Find where the given text appears and provide that cell's center as (X, Y) coordinate. 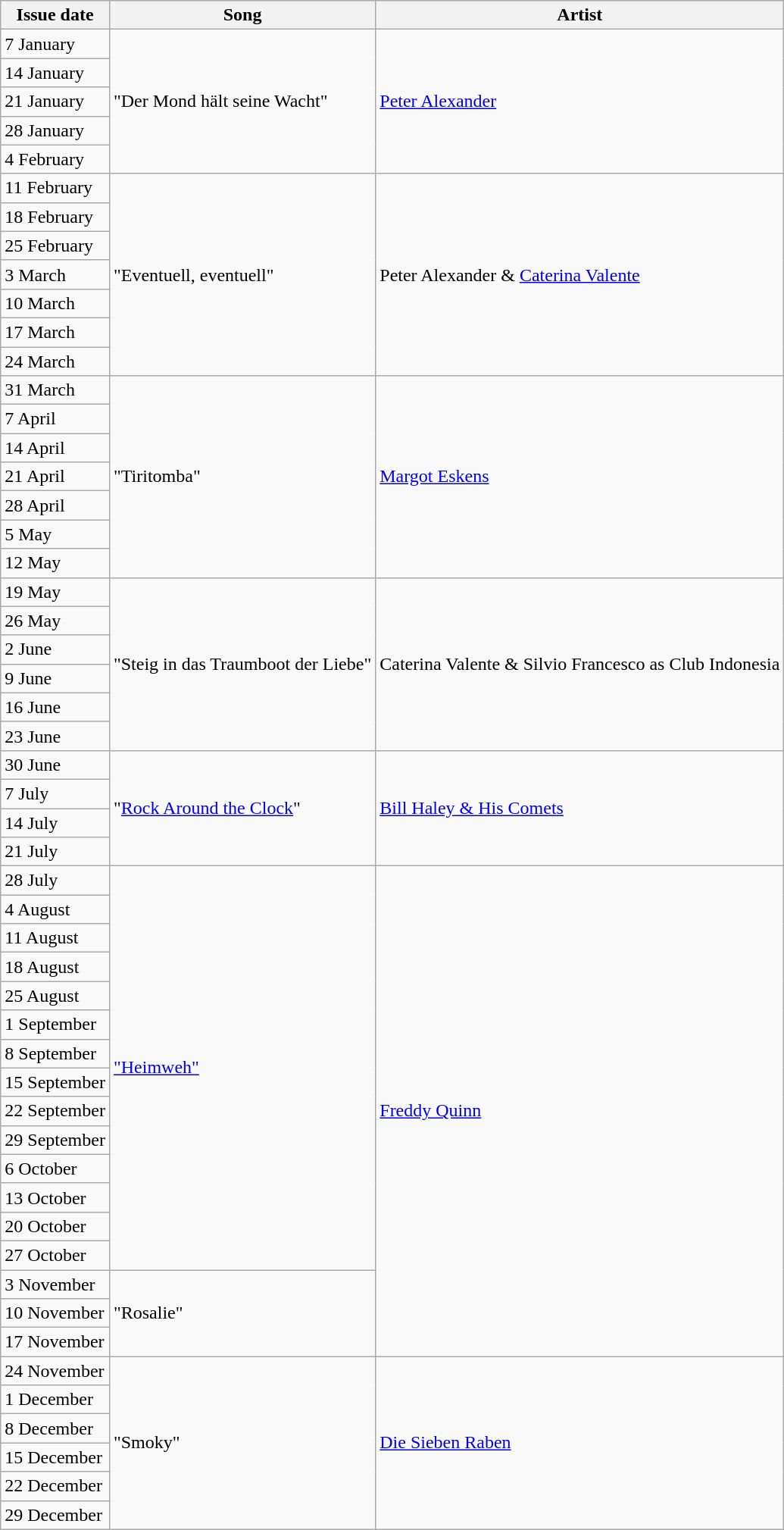
1 September (55, 1025)
Caterina Valente & Silvio Francesco as Club Indonesia (580, 664)
8 September (55, 1053)
23 June (55, 736)
15 December (55, 1457)
15 September (55, 1082)
28 July (55, 881)
17 November (55, 1342)
9 June (55, 678)
6 October (55, 1169)
28 January (55, 130)
29 September (55, 1140)
"Der Mond hält seine Wacht" (242, 102)
28 April (55, 505)
31 March (55, 390)
18 February (55, 217)
Peter Alexander & Caterina Valente (580, 274)
12 May (55, 563)
17 March (55, 332)
10 November (55, 1313)
22 September (55, 1111)
8 December (55, 1428)
"Eventuell, eventuell" (242, 274)
"Rosalie" (242, 1313)
30 June (55, 765)
"Tiritomba" (242, 477)
20 October (55, 1226)
14 January (55, 73)
Issue date (55, 15)
3 November (55, 1284)
21 January (55, 102)
19 May (55, 592)
16 June (55, 707)
Artist (580, 15)
Song (242, 15)
Peter Alexander (580, 102)
24 March (55, 361)
25 August (55, 996)
5 May (55, 534)
11 February (55, 188)
"Heimweh" (242, 1068)
1 December (55, 1400)
Die Sieben Raben (580, 1443)
26 May (55, 621)
4 February (55, 159)
Margot Eskens (580, 477)
3 March (55, 274)
13 October (55, 1197)
"Steig in das Traumboot der Liebe" (242, 664)
4 August (55, 909)
21 July (55, 852)
7 January (55, 44)
24 November (55, 1371)
7 April (55, 419)
7 July (55, 793)
11 August (55, 938)
14 April (55, 448)
18 August (55, 967)
10 March (55, 303)
"Smoky" (242, 1443)
"Rock Around the Clock" (242, 808)
Freddy Quinn (580, 1111)
Bill Haley & His Comets (580, 808)
29 December (55, 1515)
14 July (55, 822)
27 October (55, 1255)
22 December (55, 1486)
2 June (55, 649)
21 April (55, 477)
25 February (55, 246)
